Locate the cell with the specified text and output its (X, Y) center coordinate. 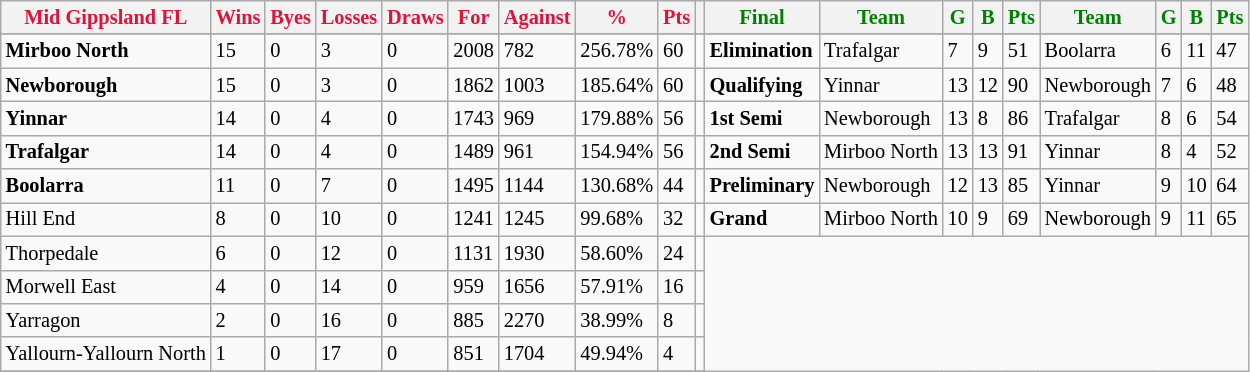
1131 (473, 253)
Preliminary (762, 186)
959 (473, 287)
1245 (538, 219)
Yarragon (106, 320)
Wins (238, 17)
Byes (290, 17)
Qualifying (762, 85)
1 (238, 354)
65 (1230, 219)
52 (1230, 152)
Draws (415, 17)
1704 (538, 354)
969 (538, 118)
Grand (762, 219)
154.94% (616, 152)
179.88% (616, 118)
58.60% (616, 253)
1st Semi (762, 118)
17 (349, 354)
24 (676, 253)
851 (473, 354)
Losses (349, 17)
51 (1022, 51)
1743 (473, 118)
91 (1022, 152)
Against (538, 17)
44 (676, 186)
48 (1230, 85)
38.99% (616, 320)
2270 (538, 320)
64 (1230, 186)
47 (1230, 51)
961 (538, 152)
For (473, 17)
90 (1022, 85)
185.64% (616, 85)
85 (1022, 186)
782 (538, 51)
% (616, 17)
54 (1230, 118)
1144 (538, 186)
69 (1022, 219)
2nd Semi (762, 152)
Morwell East (106, 287)
32 (676, 219)
99.68% (616, 219)
1862 (473, 85)
Yallourn-Yallourn North (106, 354)
1930 (538, 253)
130.68% (616, 186)
1495 (473, 186)
1489 (473, 152)
Elimination (762, 51)
49.94% (616, 354)
1003 (538, 85)
256.78% (616, 51)
2008 (473, 51)
86 (1022, 118)
885 (473, 320)
Mid Gippsland FL (106, 17)
2 (238, 320)
1656 (538, 287)
Hill End (106, 219)
1241 (473, 219)
Thorpedale (106, 253)
Final (762, 17)
57.91% (616, 287)
